Search for the cell housing the specified text and yield its (x, y) center coordinate. 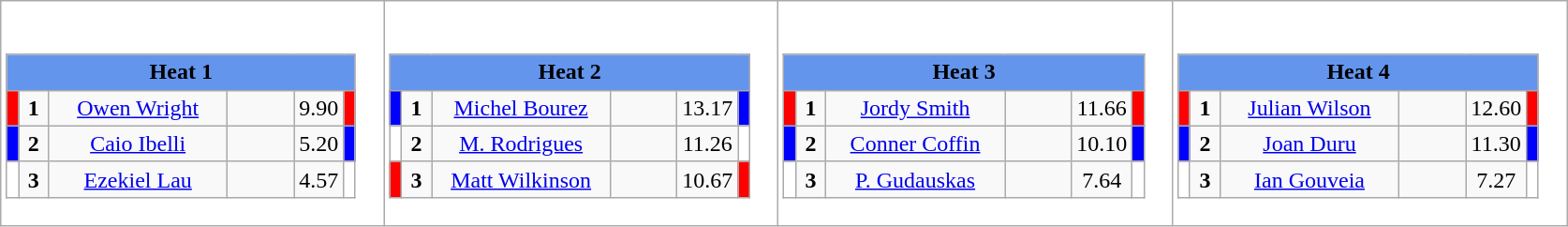
Heat 4 1 Julian Wilson 12.60 2 Joan Duru 11.30 3 Ian Gouveia 7.27 (1369, 113)
5.20 (318, 144)
M. Rodrigues (521, 144)
Heat 2 1 Michel Bourez 13.17 2 M. Rodrigues 11.26 3 Matt Wilkinson 10.67 (581, 113)
Owen Wright (139, 108)
7.64 (1102, 179)
Heat 1 1 Owen Wright 9.90 2 Caio Ibelli 5.20 3 Ezekiel Lau 4.57 (193, 113)
Conner Coffin (916, 144)
Heat 4 (1358, 72)
11.66 (1102, 108)
7.27 (1497, 179)
Julian Wilson (1309, 108)
11.26 (708, 144)
Matt Wilkinson (521, 179)
11.30 (1497, 144)
Jordy Smith (916, 108)
Michel Bourez (521, 108)
Heat 3 1 Jordy Smith 11.66 2 Conner Coffin 10.10 3 P. Gudauskas 7.64 (976, 113)
9.90 (318, 108)
Ezekiel Lau (139, 179)
4.57 (318, 179)
Heat 2 (570, 72)
10.67 (708, 179)
Ian Gouveia (1309, 179)
Caio Ibelli (139, 144)
P. Gudauskas (916, 179)
13.17 (708, 108)
Heat 1 (181, 72)
Heat 3 (964, 72)
10.10 (1102, 144)
12.60 (1497, 108)
Joan Duru (1309, 144)
